Return the (x, y) coordinate for the center point of the cell that contains the specified text.  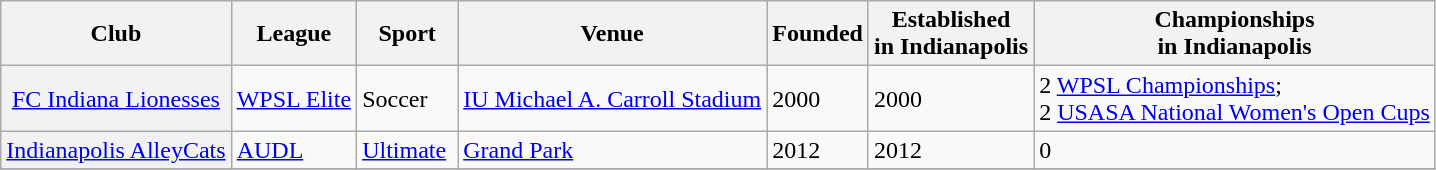
0 (1235, 150)
Venue (612, 34)
FC Indiana Lionesses (116, 98)
Sport (408, 34)
IU Michael A. Carroll Stadium (612, 98)
Indianapolis AlleyCats (116, 150)
Club (116, 34)
Grand Park (612, 150)
Soccer (408, 98)
League (294, 34)
AUDL (294, 150)
Ultimate (408, 150)
WPSL Elite (294, 98)
Founded (818, 34)
Establishedin Indianapolis (950, 34)
2 WPSL Championships; 2 USASA National Women's Open Cups (1235, 98)
Championshipsin Indianapolis (1235, 34)
